Scan for the cell matching the given text and deliver its (X, Y) coordinate at center. 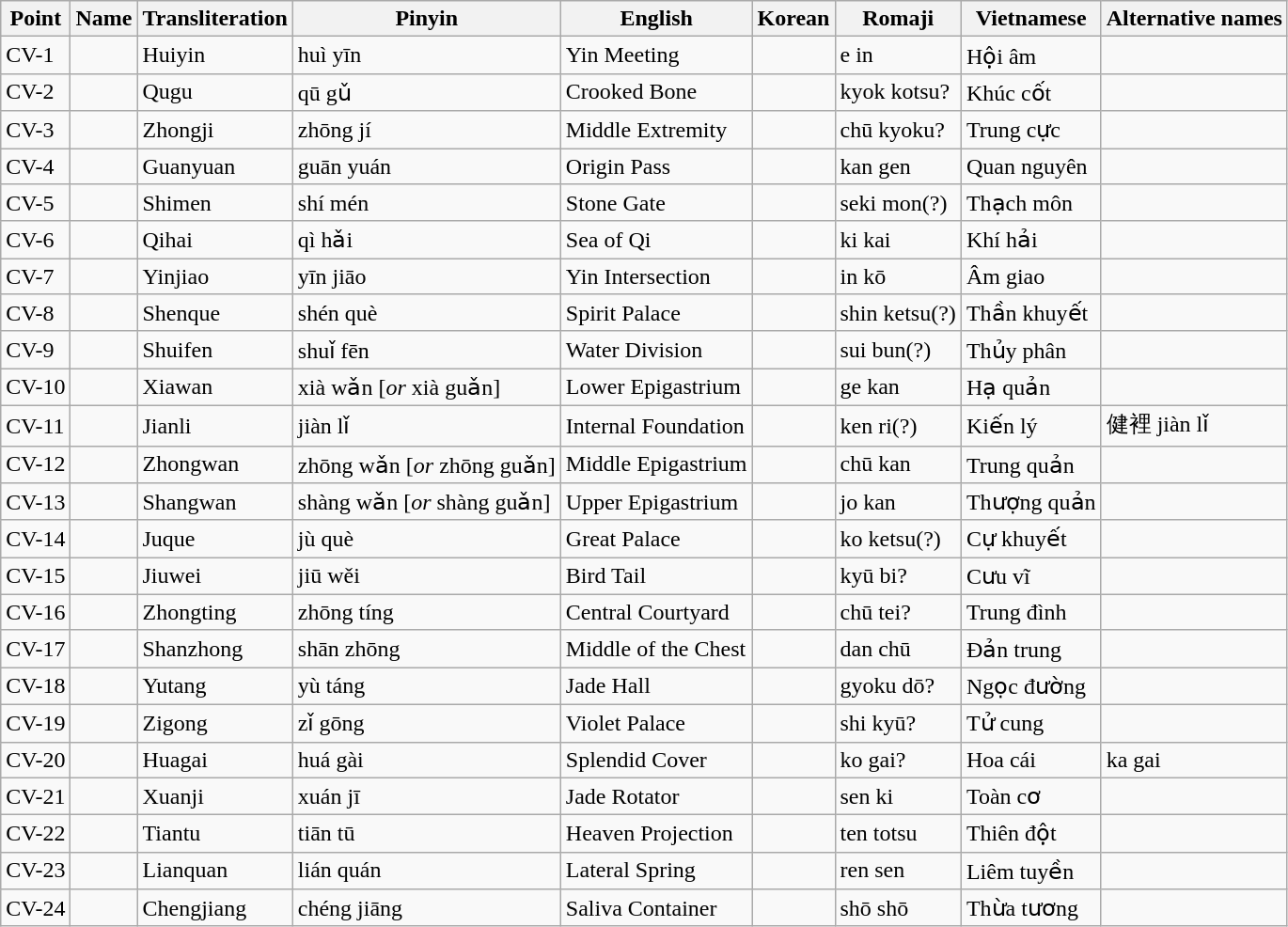
Zhongji (214, 130)
Ngọc đường (1030, 686)
Transliteration (214, 19)
shén què (427, 313)
CV-22 (36, 834)
guān yuán (427, 166)
xià wǎn [or xià guǎn] (427, 387)
Khúc cốt (1030, 92)
Saliva Container (656, 908)
Shanzhong (214, 649)
Zhongwan (214, 464)
in kō (898, 276)
CV-13 (36, 502)
Central Courtyard (656, 612)
Yutang (214, 686)
qū gǔ (427, 92)
Korean (793, 19)
English (656, 19)
chū tei? (898, 612)
Guanyuan (214, 166)
Lateral Spring (656, 871)
Yinjiao (214, 276)
e in (898, 55)
Great Palace (656, 539)
Stone Gate (656, 203)
zhōng wǎn [or zhōng guǎn] (427, 464)
Thần khuyết (1030, 313)
Middle Extremity (656, 130)
lián quán (427, 871)
CV-2 (36, 92)
CV-15 (36, 576)
ge kan (898, 387)
seki mon(?) (898, 203)
shuǐ fēn (427, 350)
jiàn lǐ (427, 425)
Sea of Qi (656, 240)
Shimen (214, 203)
Quan nguyên (1030, 166)
Romaji (898, 19)
Chengjiang (214, 908)
zhōng jí (427, 130)
ko gai? (898, 760)
jo kan (898, 502)
chū kan (898, 464)
ken ri(?) (898, 425)
ka gai (1194, 760)
Zigong (214, 723)
ren sen (898, 871)
zǐ gōng (427, 723)
CV-9 (36, 350)
Splendid Cover (656, 760)
Liêm tuyền (1030, 871)
Thiên đột (1030, 834)
Jade Rotator (656, 796)
Khí hải (1030, 240)
CV-21 (36, 796)
kan gen (898, 166)
Toàn cơ (1030, 796)
Qugu (214, 92)
CV-8 (36, 313)
kyok kotsu? (898, 92)
Pinyin (427, 19)
qì hǎi (427, 240)
CV-11 (36, 425)
Middle of the Chest (656, 649)
CV-23 (36, 871)
jù què (427, 539)
chéng jiāng (427, 908)
ko ketsu(?) (898, 539)
shi kyū? (898, 723)
shin ketsu(?) (898, 313)
Huiyin (214, 55)
Thủy phân (1030, 350)
Hội âm (1030, 55)
Violet Palace (656, 723)
Shangwan (214, 502)
CV-1 (36, 55)
Qihai (214, 240)
Tiantu (214, 834)
Middle Epigastrium (656, 464)
jiū wěi (427, 576)
Tử cung (1030, 723)
CV-4 (36, 166)
CV-14 (36, 539)
CV-10 (36, 387)
huá gài (427, 760)
CV-18 (36, 686)
Lianquan (214, 871)
Xiawan (214, 387)
yù táng (427, 686)
sen ki (898, 796)
chū kyoku? (898, 130)
Shuifen (214, 350)
Lower Epigastrium (656, 387)
zhōng tíng (427, 612)
Thừa tương (1030, 908)
Spirit Palace (656, 313)
CV-24 (36, 908)
ki kai (898, 240)
Yin Meeting (656, 55)
yīn jiāo (427, 276)
Point (36, 19)
CV-16 (36, 612)
Jiuwei (214, 576)
Name (103, 19)
sui bun(?) (898, 350)
gyoku dō? (898, 686)
Juque (214, 539)
Internal Foundation (656, 425)
Đản trung (1030, 649)
Huagai (214, 760)
Jianli (214, 425)
Thạch môn (1030, 203)
Hạ quản (1030, 387)
Trung cực (1030, 130)
Hoa cái (1030, 760)
Crooked Bone (656, 92)
CV-12 (36, 464)
Bird Tail (656, 576)
Trung đình (1030, 612)
Origin Pass (656, 166)
shí mén (427, 203)
tiān tū (427, 834)
Yin Intersection (656, 276)
CV-3 (36, 130)
Water Division (656, 350)
CV-5 (36, 203)
Shenque (214, 313)
Heaven Projection (656, 834)
CV-17 (36, 649)
shō shō (898, 908)
Zhongting (214, 612)
xuán jī (427, 796)
kyū bi? (898, 576)
Cự khuyết (1030, 539)
ten totsu (898, 834)
CV-20 (36, 760)
dan chū (898, 649)
CV-6 (36, 240)
Upper Epigastrium (656, 502)
shàng wǎn [or shàng guǎn] (427, 502)
CV-19 (36, 723)
Âm giao (1030, 276)
Xuanji (214, 796)
Trung quản (1030, 464)
shān zhōng (427, 649)
Jade Hall (656, 686)
Kiến lý (1030, 425)
Cưu vĩ (1030, 576)
CV-7 (36, 276)
Alternative names (1194, 19)
huì yīn (427, 55)
Vietnamese (1030, 19)
健裡 jiàn lǐ (1194, 425)
Thượng quản (1030, 502)
